Extract the (x, y) coordinate from the center of the cell holding the provided text.  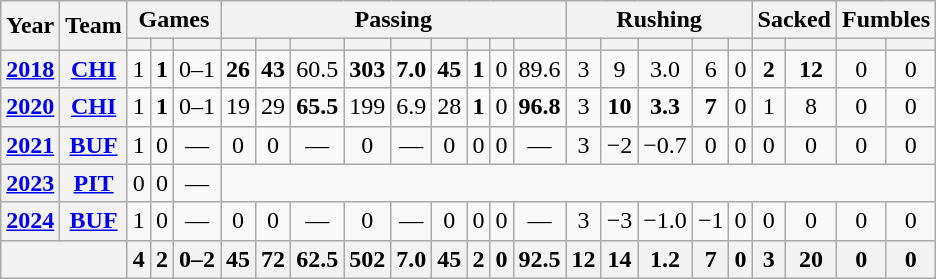
6 (710, 69)
502 (368, 259)
−0.7 (666, 145)
2020 (30, 107)
0–2 (196, 259)
Fumbles (886, 20)
89.6 (540, 69)
199 (368, 107)
9 (620, 69)
−3 (620, 221)
92.5 (540, 259)
4 (138, 259)
96.8 (540, 107)
2021 (30, 145)
62.5 (318, 259)
28 (450, 107)
19 (238, 107)
14 (620, 259)
3.0 (666, 69)
−1.0 (666, 221)
Rushing (659, 20)
6.9 (412, 107)
Games (174, 20)
8 (812, 107)
2018 (30, 69)
43 (274, 69)
2023 (30, 183)
60.5 (318, 69)
20 (812, 259)
−1 (710, 221)
26 (238, 69)
Passing (394, 20)
1.2 (666, 259)
3.3 (666, 107)
Team (94, 26)
2024 (30, 221)
65.5 (318, 107)
303 (368, 69)
10 (620, 107)
29 (274, 107)
72 (274, 259)
Year (30, 26)
−2 (620, 145)
PIT (94, 183)
Sacked (794, 20)
